Locate the cell with the specified text and output its [x, y] center coordinate. 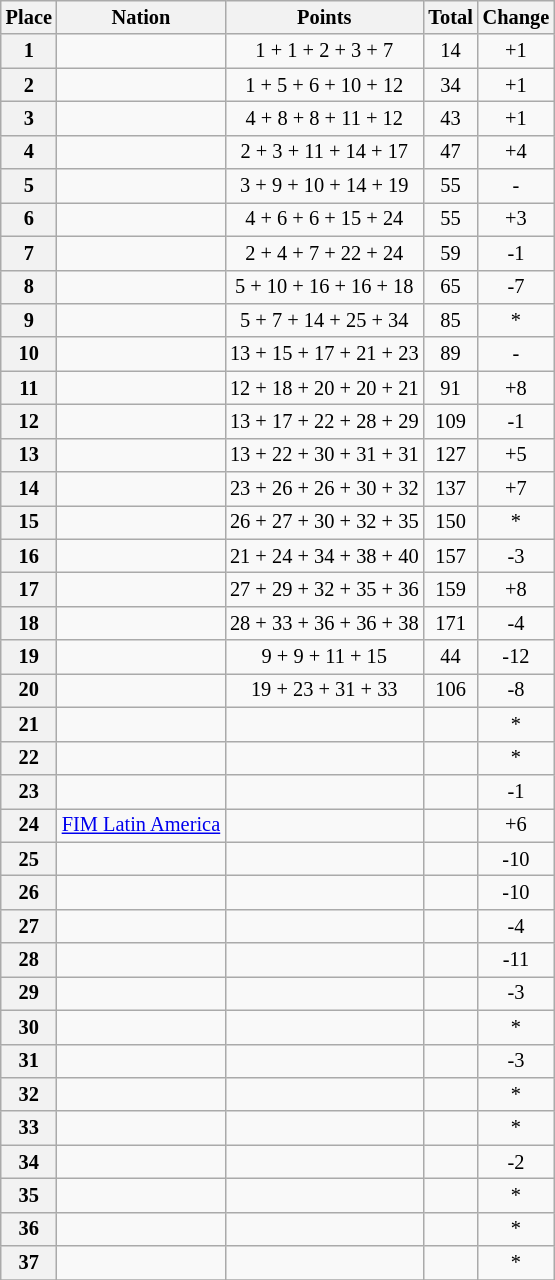
137 [450, 489]
157 [450, 556]
28 + 33 + 36 + 36 + 38 [324, 623]
29 [29, 993]
89 [450, 354]
15 [29, 522]
23 [29, 791]
10 [29, 354]
20 [29, 690]
23 + 26 + 26 + 30 + 32 [324, 489]
19 + 23 + 31 + 33 [324, 690]
Total [450, 17]
-7 [516, 287]
13 + 15 + 17 + 21 + 23 [324, 354]
+6 [516, 825]
2 + 4 + 7 + 22 + 24 [324, 253]
+5 [516, 455]
28 [29, 960]
FIM Latin America [141, 825]
171 [450, 623]
150 [450, 522]
159 [450, 589]
59 [450, 253]
16 [29, 556]
5 [29, 186]
-2 [516, 1162]
31 [29, 1061]
36 [29, 1229]
85 [450, 320]
Nation [141, 17]
37 [29, 1263]
3 [29, 118]
3 + 9 + 10 + 14 + 19 [324, 186]
1 + 5 + 6 + 10 + 12 [324, 85]
22 [29, 758]
27 [29, 926]
4 [29, 152]
17 [29, 589]
-11 [516, 960]
106 [450, 690]
18 [29, 623]
91 [450, 388]
1 + 1 + 2 + 3 + 7 [324, 51]
21 + 24 + 34 + 38 + 40 [324, 556]
19 [29, 657]
11 [29, 388]
7 [29, 253]
+4 [516, 152]
9 + 9 + 11 + 15 [324, 657]
1 [29, 51]
4 + 6 + 6 + 15 + 24 [324, 219]
+3 [516, 219]
65 [450, 287]
35 [29, 1195]
8 [29, 287]
2 [29, 85]
26 + 27 + 30 + 32 + 35 [324, 522]
12 + 18 + 20 + 20 + 21 [324, 388]
-8 [516, 690]
13 + 22 + 30 + 31 + 31 [324, 455]
127 [450, 455]
2 + 3 + 11 + 14 + 17 [324, 152]
5 + 10 + 16 + 16 + 18 [324, 287]
Points [324, 17]
30 [29, 1027]
24 [29, 825]
Change [516, 17]
21 [29, 724]
109 [450, 421]
5 + 7 + 14 + 25 + 34 [324, 320]
+7 [516, 489]
47 [450, 152]
13 [29, 455]
9 [29, 320]
33 [29, 1128]
32 [29, 1094]
25 [29, 859]
4 + 8 + 8 + 11 + 12 [324, 118]
6 [29, 219]
27 + 29 + 32 + 35 + 36 [324, 589]
Place [29, 17]
44 [450, 657]
43 [450, 118]
12 [29, 421]
-12 [516, 657]
26 [29, 892]
13 + 17 + 22 + 28 + 29 [324, 421]
